Locate the cell with the specified text and output its (x, y) center coordinate. 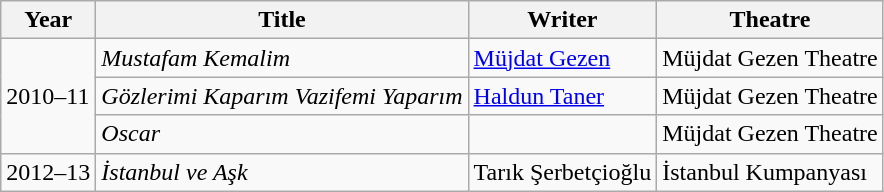
Mustafam Kemalim (282, 58)
Müjdat Gezen (562, 58)
Writer (562, 20)
Tarık Şerbetçioğlu (562, 172)
Gözlerimi Kaparım Vazifemi Yaparım (282, 96)
İstanbul ve Aşk (282, 172)
2012–13 (48, 172)
Oscar (282, 134)
2010–11 (48, 96)
İstanbul Kumpanyası (770, 172)
Title (282, 20)
Year (48, 20)
Theatre (770, 20)
Haldun Taner (562, 96)
